Identify which cell holds the provided text, then report its [X, Y] central coordinate. 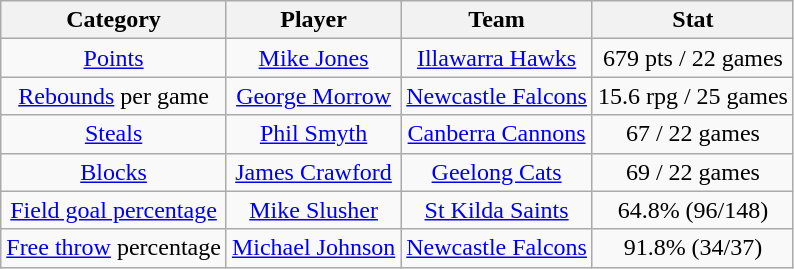
St Kilda Saints [497, 210]
Michael Johnson [313, 248]
Rebounds per game [114, 96]
Blocks [114, 172]
Mike Slusher [313, 210]
67 / 22 games [692, 134]
Mike Jones [313, 58]
Field goal percentage [114, 210]
Stat [692, 20]
64.8% (96/148) [692, 210]
Player [313, 20]
Steals [114, 134]
69 / 22 games [692, 172]
Canberra Cannons [497, 134]
679 pts / 22 games [692, 58]
George Morrow [313, 96]
Phil Smyth [313, 134]
Illawarra Hawks [497, 58]
Team [497, 20]
Free throw percentage [114, 248]
Points [114, 58]
15.6 rpg / 25 games [692, 96]
Category [114, 20]
James Crawford [313, 172]
Geelong Cats [497, 172]
91.8% (34/37) [692, 248]
